Capture the cell that displays the provided text and extract its (X, Y) central coordinate. 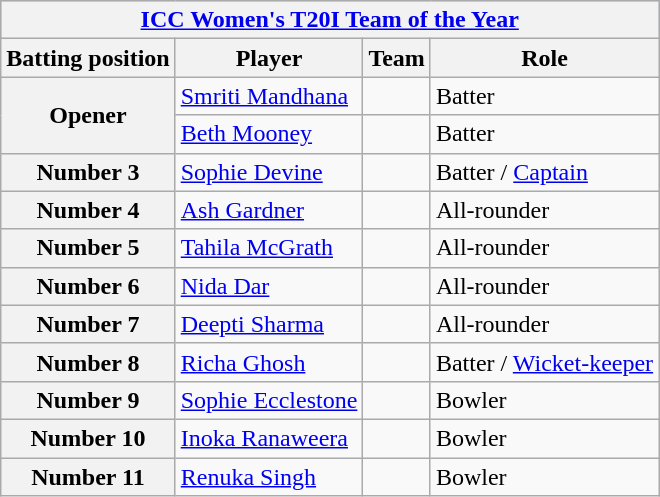
Renuka Singh (269, 477)
Inoka Ranaweera (269, 438)
ICC Women's T20I Team of the Year (330, 20)
Batter / Captain (544, 172)
Nida Dar (269, 286)
Ash Gardner (269, 210)
Role (544, 58)
Number 3 (88, 172)
Batting position (88, 58)
Number 5 (88, 248)
Number 7 (88, 324)
Beth Mooney (269, 134)
Richa Ghosh (269, 362)
Deepti Sharma (269, 324)
Number 11 (88, 477)
Number 6 (88, 286)
Sophie Devine (269, 172)
Sophie Ecclestone (269, 400)
Number 10 (88, 438)
Team (397, 58)
Number 9 (88, 400)
Opener (88, 115)
Player (269, 58)
Batter / Wicket-keeper (544, 362)
Number 4 (88, 210)
Tahila McGrath (269, 248)
Smriti Mandhana (269, 96)
Number 8 (88, 362)
